Return the [X, Y] coordinate for the center point of the cell that contains the specified text.  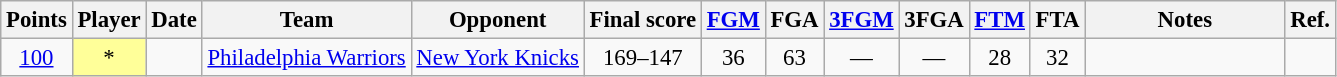
Philadelphia Warriors [306, 58]
Opponent [498, 20]
Player [109, 20]
* [109, 58]
32 [1057, 58]
3FGA [934, 20]
28 [1000, 58]
New York Knicks [498, 58]
FGA [794, 20]
FTM [1000, 20]
169–147 [642, 58]
Notes [1185, 20]
36 [733, 58]
Points [36, 20]
3FGM [862, 20]
Ref. [1310, 20]
Date [174, 20]
FTA [1057, 20]
63 [794, 58]
Final score [642, 20]
100 [36, 58]
Team [306, 20]
FGM [733, 20]
